Find where the given text appears and provide that cell's center as [x, y] coordinate. 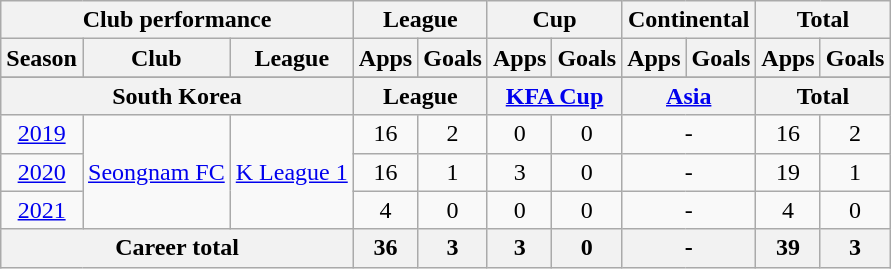
2020 [42, 172]
Asia [689, 96]
Seongnam FC [156, 172]
39 [788, 248]
Continental [689, 20]
36 [385, 248]
Club performance [178, 20]
Career total [178, 248]
2021 [42, 210]
Season [42, 58]
KFA Cup [554, 96]
K League 1 [292, 172]
19 [788, 172]
2019 [42, 134]
Club [156, 58]
South Korea [178, 96]
Cup [554, 20]
